Determine the (x, y) coordinate at the center of the cell enclosing the given text.  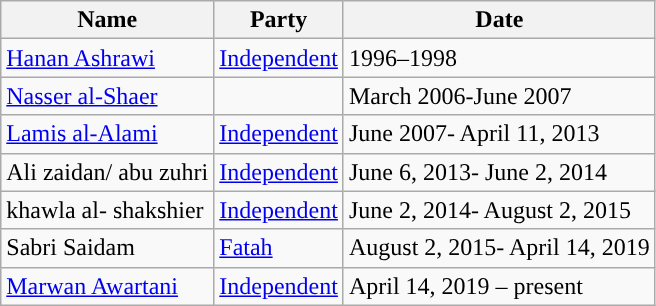
khawla al- shakshier (108, 210)
March 2006-June 2007 (499, 96)
June 2007- April 11, 2013 (499, 134)
April 14, 2019 – present (499, 286)
Nasser al-Shaer (108, 96)
Ali zaidan/ abu zuhri (108, 172)
Hanan Ashrawi (108, 58)
1996–1998 (499, 58)
June 2, 2014- August 2, 2015 (499, 210)
Name (108, 20)
Marwan Awartani (108, 286)
Party (279, 20)
Lamis al-Alami (108, 134)
Fatah (279, 248)
August 2, 2015- April 14, 2019 (499, 248)
June 6, 2013- June 2, 2014 (499, 172)
Date (499, 20)
Sabri Saidam (108, 248)
